For the text-containing cell, return its midpoint in [X, Y] coordinate format. 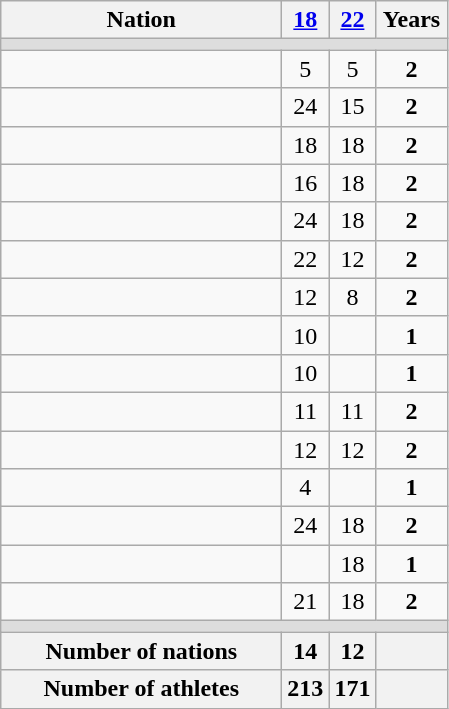
21 [306, 602]
Number of nations [142, 651]
Years [412, 20]
8 [352, 297]
16 [306, 183]
14 [306, 651]
171 [352, 689]
Number of athletes [142, 689]
15 [352, 107]
Nation [142, 20]
213 [306, 689]
4 [306, 488]
